Determine the [x, y] coordinate at the center of the cell enclosing the given text.  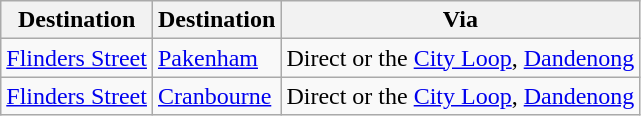
Pakenham [216, 58]
Via [460, 20]
Cranbourne [216, 96]
